Scan for the cell matching the given text and deliver its (x, y) coordinate at center. 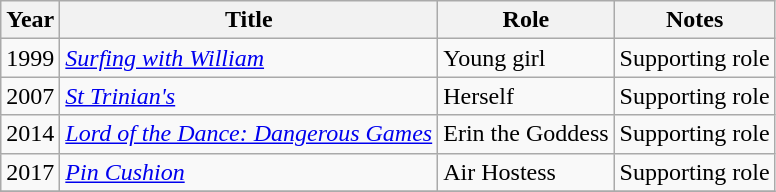
2017 (30, 172)
Surfing with William (249, 58)
Year (30, 20)
Lord of the Dance: Dangerous Games (249, 134)
1999 (30, 58)
Erin the Goddess (526, 134)
Title (249, 20)
Herself (526, 96)
Young girl (526, 58)
2014 (30, 134)
Notes (694, 20)
Role (526, 20)
2007 (30, 96)
Air Hostess (526, 172)
St Trinian's (249, 96)
Pin Cushion (249, 172)
